Provide the (X, Y) coordinate of the cell's center where the given text is located.  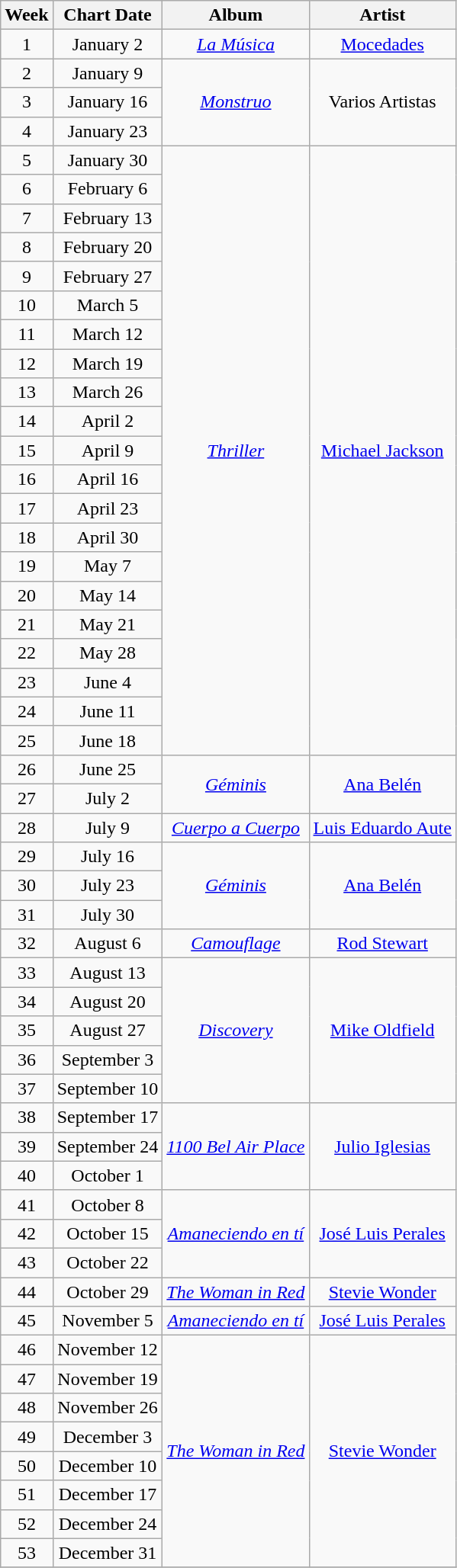
September 10 (108, 1089)
June 18 (108, 740)
2 (27, 73)
January 2 (108, 44)
31 (27, 915)
36 (27, 1060)
July 16 (108, 857)
53 (27, 1553)
November 26 (108, 1408)
February 20 (108, 247)
44 (27, 1292)
32 (27, 944)
22 (27, 653)
10 (27, 305)
33 (27, 973)
Julio Iglesias (382, 1146)
February 27 (108, 276)
November 5 (108, 1321)
20 (27, 595)
51 (27, 1495)
January 23 (108, 131)
February 6 (108, 189)
38 (27, 1117)
May 28 (108, 653)
Camouflage (236, 944)
May 14 (108, 595)
March 19 (108, 364)
46 (27, 1350)
15 (27, 451)
December 24 (108, 1524)
January 16 (108, 102)
December 3 (108, 1437)
October 1 (108, 1175)
Varios Artistas (382, 102)
June 11 (108, 711)
1100 Bel Air Place (236, 1146)
24 (27, 711)
27 (27, 798)
13 (27, 393)
23 (27, 682)
October 8 (108, 1204)
September 24 (108, 1146)
July 9 (108, 827)
42 (27, 1233)
Michael Jackson (382, 450)
Luis Eduardo Aute (382, 827)
3 (27, 102)
9 (27, 276)
48 (27, 1408)
September 17 (108, 1117)
Chart Date (108, 15)
6 (27, 189)
March 5 (108, 305)
Mocedades (382, 44)
Discovery (236, 1031)
April 30 (108, 537)
49 (27, 1437)
June 25 (108, 769)
30 (27, 886)
25 (27, 740)
March 26 (108, 393)
August 6 (108, 944)
43 (27, 1262)
Monstruo (236, 102)
Week (27, 15)
October 15 (108, 1233)
December 31 (108, 1553)
21 (27, 624)
12 (27, 364)
August 13 (108, 973)
August 20 (108, 1002)
August 27 (108, 1031)
39 (27, 1146)
June 4 (108, 682)
October 29 (108, 1292)
37 (27, 1089)
35 (27, 1031)
45 (27, 1321)
April 9 (108, 451)
26 (27, 769)
La Música (236, 44)
April 23 (108, 508)
July 30 (108, 915)
Artist (382, 15)
January 9 (108, 73)
4 (27, 131)
Mike Oldfield (382, 1031)
28 (27, 827)
December 17 (108, 1495)
1 (27, 44)
Rod Stewart (382, 944)
29 (27, 857)
11 (27, 334)
50 (27, 1466)
Album (236, 15)
October 22 (108, 1262)
November 19 (108, 1379)
September 3 (108, 1060)
May 21 (108, 624)
May 7 (108, 566)
July 23 (108, 886)
19 (27, 566)
July 2 (108, 798)
April 2 (108, 422)
Thriller (236, 450)
Cuerpo a Cuerpo (236, 827)
February 13 (108, 218)
8 (27, 247)
40 (27, 1175)
18 (27, 537)
17 (27, 508)
47 (27, 1379)
7 (27, 218)
34 (27, 1002)
January 30 (108, 160)
November 12 (108, 1350)
52 (27, 1524)
16 (27, 479)
5 (27, 160)
December 10 (108, 1466)
April 16 (108, 479)
March 12 (108, 334)
14 (27, 422)
41 (27, 1204)
